From the cell containing the given text, extract its center point as [x, y] coordinate. 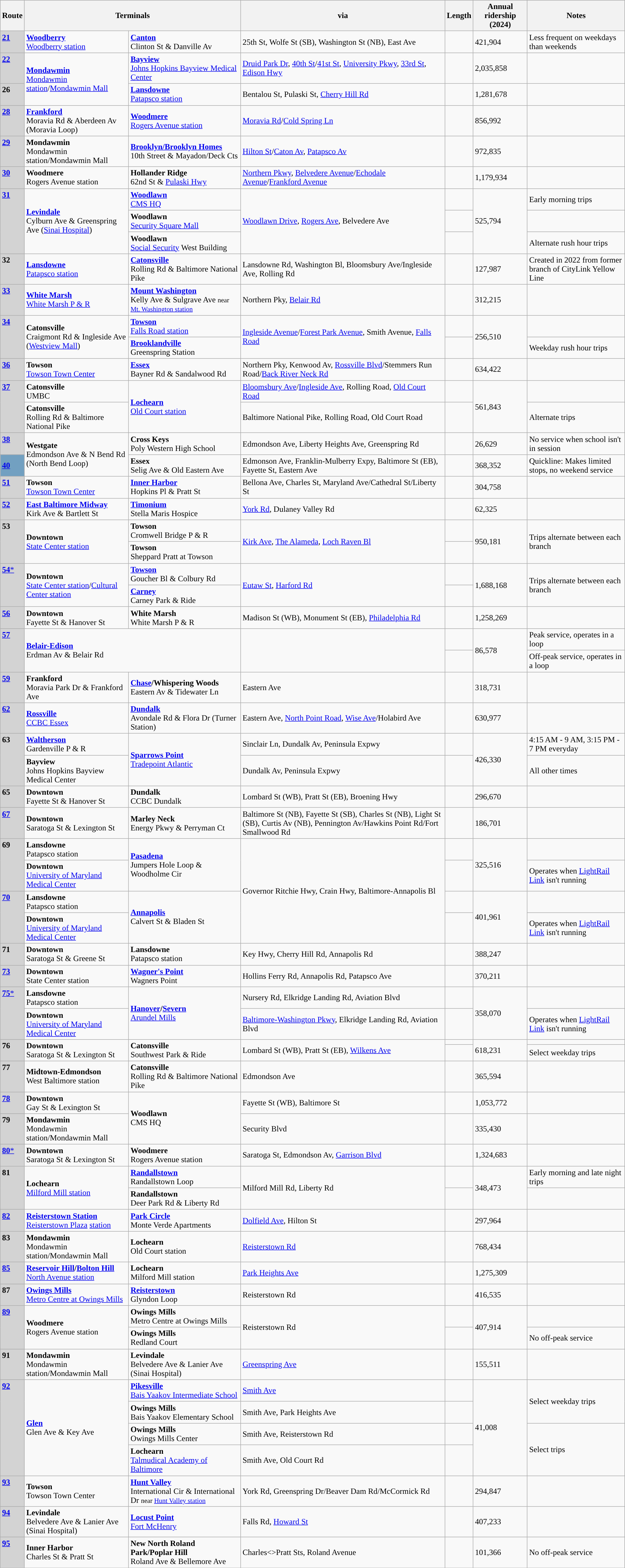
335,430 [500, 1129]
89 [12, 1327]
76 [12, 1050]
Chase/Whispering WoodsEastern Av & Tidewater Ln [185, 687]
71 [12, 954]
37 [12, 407]
Bellona Ave, Charles St, Maryland Ave/Cathedral St/Liberty St [343, 487]
93 [12, 1491]
Smith Ave, Park Heights Ave [343, 1412]
RossvilleCCBC Essex [76, 718]
EssexBayner Rd & Sandalwood Rd [185, 369]
618,231 [500, 1050]
950,181 [500, 541]
Off-peak service, operates in a loop [576, 661]
94 [12, 1522]
1,688,168 [500, 585]
PasadenaJumpers Hole Loop & Woodholme Cir [185, 865]
Early morning trips [576, 199]
ReisterstownGlyndon Loop [185, 1295]
Ingleside Avenue/Forest Park Avenue, Smith Avenue, Falls Road [343, 337]
856,992 [500, 121]
DowntownState Center station/Cultural Center station [76, 585]
21 [12, 42]
CatonsvilleUMBC [76, 391]
41,008 [500, 1428]
York Rd, Dulaney Valley Rd [343, 509]
525,794 [500, 221]
AnnapolisCalvert St & Bladen St [185, 917]
Bloomsbury Ave/Ingleside Ave, Rolling Road, Old Court Road [343, 391]
TimoniumStella Maris Hospice [185, 509]
Eastern Ave, North Point Road, Wise Ave/Holabird Ave [343, 718]
358,070 [500, 1013]
FrankfordMoravia Rd & Aberdeen Av (Moravia Loop) [76, 121]
426,330 [500, 760]
York Rd, Greenspring Dr/Beaver Dam Rd/McCormick Rd [343, 1491]
101,366 [500, 1553]
EssexSelig Ave & Old Eastern Ave [185, 466]
401,961 [500, 917]
630,977 [500, 718]
52 [12, 509]
CarneyCarney Park & Ride [185, 596]
312,215 [500, 300]
Edmondson Ave, Liberty Heights Ave, Greenspring Rd [343, 444]
Route [12, 16]
WoodlawnSocial Security West Building [185, 243]
Lansdowne Rd, Washington Bl, Bloomsbury Ave/Ingleside Ave, Rolling Rd [343, 269]
Baltimore National Pike, Rolling Road, Old Court Road [343, 418]
Reisterstown StationReisterstown Plaza station [76, 1221]
318,731 [500, 687]
FrankfordMoravia Park Dr & Frankford Ave [76, 687]
LochearnTalmudical Academy of Baltimore [185, 1460]
Locust PointFort McHenry [185, 1522]
WoodberryWoodberry station [76, 42]
Terminals [133, 16]
Milford Mill Rd, Liberty Rd [343, 1188]
Eastern Ave [343, 687]
Security Blvd [343, 1129]
561,843 [500, 407]
RandallstownDeer Park Rd & Liberty Rd [185, 1199]
75* [12, 1013]
34 [12, 337]
1,275,309 [500, 1273]
294,847 [500, 1491]
Owings MillsOwings Mills Center [185, 1434]
30 [12, 178]
DowntownGay St & Lexington St [76, 1102]
22 [12, 68]
Lombard St (WB), Pratt St (EB), Broening Hwy [343, 797]
62,325 [500, 509]
Fayette St (WB), Baltimore St [343, 1102]
All other times [576, 771]
Dolfield Ave, Hilton St [343, 1221]
Madison St (WB), Monument St (EB), Philadelphia Rd [343, 617]
370,211 [500, 976]
421,904 [500, 42]
CantonClinton St & Danville Av [185, 42]
Eutaw St, Harford Rd [343, 585]
Reservoir Hill/Bolton HillNorth Avenue station [76, 1273]
Alternate rush hour trips [576, 243]
Smith Ave [343, 1390]
WoodlawnSecurity Square Mall [185, 221]
73 [12, 976]
325,516 [500, 865]
Created in 2022 from former branch of CityLink Yellow Line [576, 269]
4:15 AM - 9 AM, 3:15 PM - 7 PM everyday [576, 744]
Sparrows PointTradepoint Atlantic [185, 760]
East Baltimore MidwayKirk Ave & Bartlett St [76, 509]
BrooklandvilleGreenspring Station [185, 348]
1,324,683 [500, 1155]
38 [12, 444]
Annual ridership (2024) [500, 16]
Edmonson Ave, Franklin-Mulberry Expy, Baltimore St (EB), Fayette St, Eastern Ave [343, 466]
92 [12, 1428]
Marley NeckEnergy Pkwy & Perryman Ct [185, 823]
67 [12, 823]
Edmondson Ave [343, 1076]
85 [12, 1273]
65 [12, 797]
Less frequent on weekdays than weekends [576, 42]
87 [12, 1295]
348,473 [500, 1188]
Key Hwy, Cherry Hill Rd, Annapolis Rd [343, 954]
1,053,772 [500, 1102]
Alternate trips [576, 418]
Moravia Rd/Cold Spring Ln [343, 121]
26,629 [500, 444]
No service when school isn't in session [576, 444]
LevindaleCylburn Ave & Greenspring Ave (Sinai Hospital) [76, 221]
CatonsvilleCraigmont Rd & Ingleside Ave (Westview Mall) [76, 337]
62 [12, 718]
Charles<>Pratt Sts, Roland Avenue [343, 1553]
53 [12, 541]
69 [12, 865]
57 [12, 650]
86,578 [500, 650]
Smith Ave, Old Court Rd [343, 1460]
Peak service, operates in a loop [576, 639]
51 [12, 487]
416,535 [500, 1295]
80* [12, 1155]
Woodlawn Drive, Rogers Ave, Belvedere Ave [343, 221]
304,758 [500, 487]
388,247 [500, 954]
DowntownSaratoga St & Greene St [76, 954]
Select trips [576, 1449]
Owings MillsRedland Court [185, 1338]
25th St, Wolfe St (SB), Washington St (NB), East Ave [343, 42]
Sinclair Ln, Dundalk Av, Peninsula Expwy [343, 744]
972,835 [500, 151]
95 [12, 1553]
407,233 [500, 1522]
Smith Ave, Reisterstown Rd [343, 1434]
297,964 [500, 1221]
Hanover/SevernArundel Mills [185, 1013]
Lombard St (WB), Pratt St (EB), Wilkens Ave [343, 1050]
Inner HarborHopkins Pl & Pratt St [185, 487]
Falls Rd, Howard St [343, 1522]
Notes [576, 16]
RandallstownRandallstown Loop [185, 1177]
54* [12, 585]
768,434 [500, 1247]
Governor Ritchie Hwy, Crain Hwy, Baltimore-Annapolis Bl [343, 891]
Brooklyn/Brooklyn Homes10th Street & Mayadon/Deck Cts [185, 151]
Midtown-EdmondsonWest Baltimore station [76, 1076]
DundalkAvondale Rd & Flora Dr (Turner Station) [185, 718]
Park CircleMonte Verde Apartments [185, 1221]
63 [12, 760]
40 [12, 466]
407,914 [500, 1327]
368,352 [500, 466]
127,987 [500, 269]
32 [12, 269]
91 [12, 1364]
Kirk Ave, The Alameda, Loch Raven Bl [343, 541]
WalthersonGardenville P & R [76, 744]
CatonsvilleSouthwest Park & Ride [185, 1050]
Belair-EdisonErdman Av & Belair Rd [133, 650]
Cross KeysPoly Western High School [185, 444]
Greenspring Ave [343, 1364]
Northern Pkwy, Belvedere Avenue/Echodale Avenue/Frankford Avenue [343, 178]
83 [12, 1247]
Early morning and late night trips [576, 1177]
Weekday rush hour trips [576, 348]
365,594 [500, 1076]
1,179,934 [500, 178]
155,511 [500, 1364]
New North Roland Park/Poplar HillRoland Ave & Bellemore Ave [185, 1553]
33 [12, 300]
36 [12, 369]
Wagner's PointWagners Point [185, 976]
296,670 [500, 797]
81 [12, 1188]
1,258,269 [500, 617]
70 [12, 917]
79 [12, 1129]
GlenGlen Ave & Key Ave [76, 1428]
77 [12, 1076]
78 [12, 1102]
Mount WashingtonKelly Ave & Sulgrave Ave near Mt. Washington station [185, 300]
Inner HarborCharles St & Pratt St [76, 1553]
Hunt ValleyInternational Cir & International Dr near Hunt Valley station [185, 1491]
Hollander Ridge62nd St & Pulaski Hwy [185, 178]
59 [12, 687]
56 [12, 617]
WestgateEdmondson Ave & N Bend Rd (North Bend Loop) [76, 455]
186,701 [500, 823]
Baltimore-Washington Pkwy, Elkridge Landing Rd, Aviation Blvd [343, 1024]
Northern Pky, Kenwood Av, Rossville Blvd/Stemmers Run Road/Back River Neck Rd [343, 369]
Northern Pky, Belair Rd [343, 300]
Bentalou St, Pulaski St, Cherry Hill Rd [343, 94]
634,422 [500, 369]
82 [12, 1221]
26 [12, 94]
TowsonSheppard Pratt at Towson [185, 553]
28 [12, 121]
Hollins Ferry Rd, Annapolis Rd, Patapsco Ave [343, 976]
TowsonFalls Road station [185, 326]
Length [459, 16]
Baltimore St (NB), Fayette St (SB), Charles St (NB), Light St (SB), Curtis Av (NB), Pennington Av/Hawkins Point Rd/Fort Smallwood Rd [343, 823]
TowsonCromwell Bridge P & R [185, 530]
Quickline: Makes limited stops, no weekend service [576, 466]
31 [12, 221]
via [343, 16]
Nursery Rd, Elkridge Landing Rd, Aviation Blvd [343, 997]
Owings MillsBais Yaakov Elementary School [185, 1412]
Dundalk Av, Peninsula Expwy [343, 771]
Saratoga St, Edmondson Av, Garrison Blvd [343, 1155]
Druid Park Dr, 40th St/41st St, University Pkwy, 33rd St, Edison Hwy [343, 68]
29 [12, 151]
PikesvilleBais Yaakov Intermediate School [185, 1390]
256,510 [500, 337]
2,035,858 [500, 68]
DundalkCCBC Dundalk [185, 797]
Hilton St/Caton Av, Patapsco Av [343, 151]
Park Heights Ave [343, 1273]
TowsonGoucher Bl & Colbury Rd [185, 574]
1,281,678 [500, 94]
